Locate the cell with the specified text and output its (x, y) center coordinate. 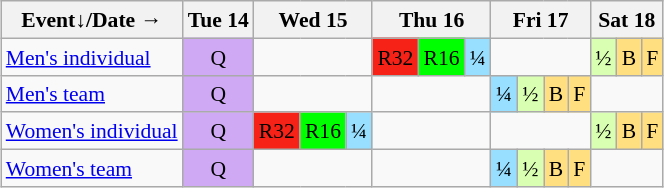
Fri 17 (540, 20)
Women's individual (92, 130)
Men's individual (92, 56)
Wed 15 (314, 20)
Event↓/Date → (92, 20)
Thu 16 (432, 20)
Sat 18 (626, 20)
Men's team (92, 94)
Women's team (92, 168)
Tue 14 (218, 20)
